Capture the cell that displays the provided text and extract its (X, Y) central coordinate. 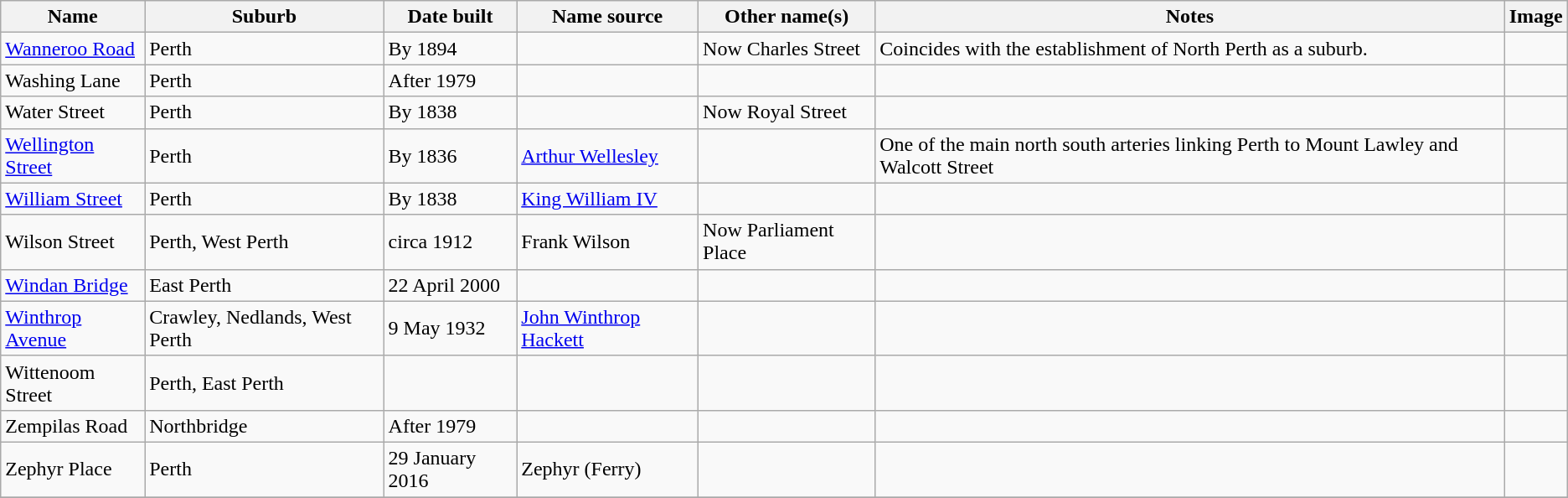
Now Royal Street (787, 112)
By 1836 (451, 156)
Winthrop Avenue (73, 329)
Arthur Wellesley (608, 156)
Zempilas Road (73, 426)
Other name(s) (787, 17)
Wanneroo Road (73, 49)
29 January 2016 (451, 469)
Suburb (265, 17)
Name (73, 17)
Northbridge (265, 426)
Now Charles Street (787, 49)
By 1894 (451, 49)
One of the main north south arteries linking Perth to Mount Lawley and Walcott Street (1189, 156)
Name source (608, 17)
John Winthrop Hackett (608, 329)
circa 1912 (451, 241)
Perth, East Perth (265, 382)
East Perth (265, 285)
Perth, West Perth (265, 241)
Wittenoom Street (73, 382)
Crawley, Nedlands, West Perth (265, 329)
William Street (73, 199)
Notes (1189, 17)
Now Parliament Place (787, 241)
Water Street (73, 112)
Image (1536, 17)
Zephyr Place (73, 469)
9 May 1932 (451, 329)
Windan Bridge (73, 285)
King William IV (608, 199)
Frank Wilson (608, 241)
Date built (451, 17)
Washing Lane (73, 80)
Wilson Street (73, 241)
Wellington Street (73, 156)
Coincides with the establishment of North Perth as a suburb. (1189, 49)
22 April 2000 (451, 285)
Zephyr (Ferry) (608, 469)
